For the text-containing cell, return its midpoint in [x, y] coordinate format. 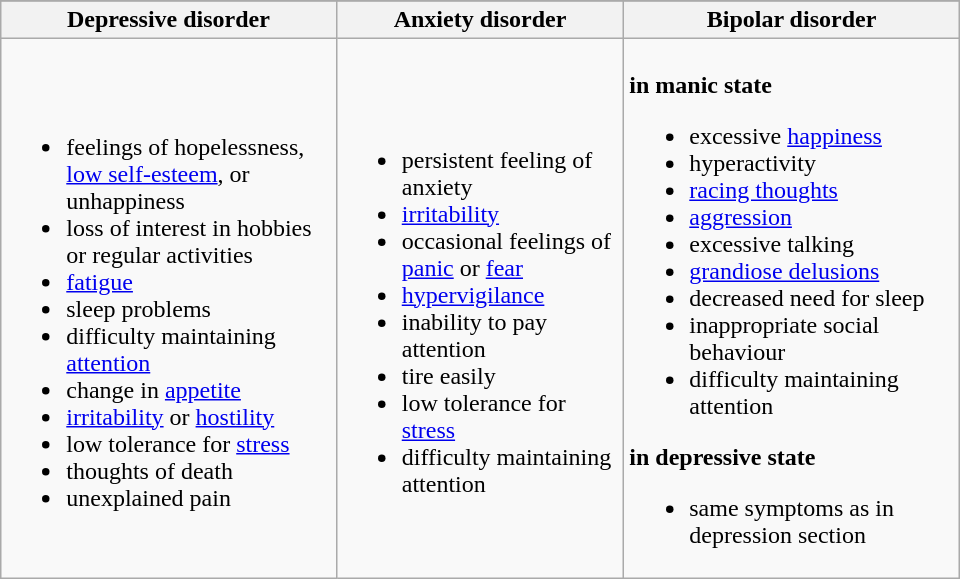
Bipolar disorder [792, 20]
Depressive disorder [168, 20]
Anxiety disorder [480, 20]
